Output the (x, y) coordinate of the center of the cell containing the given text.  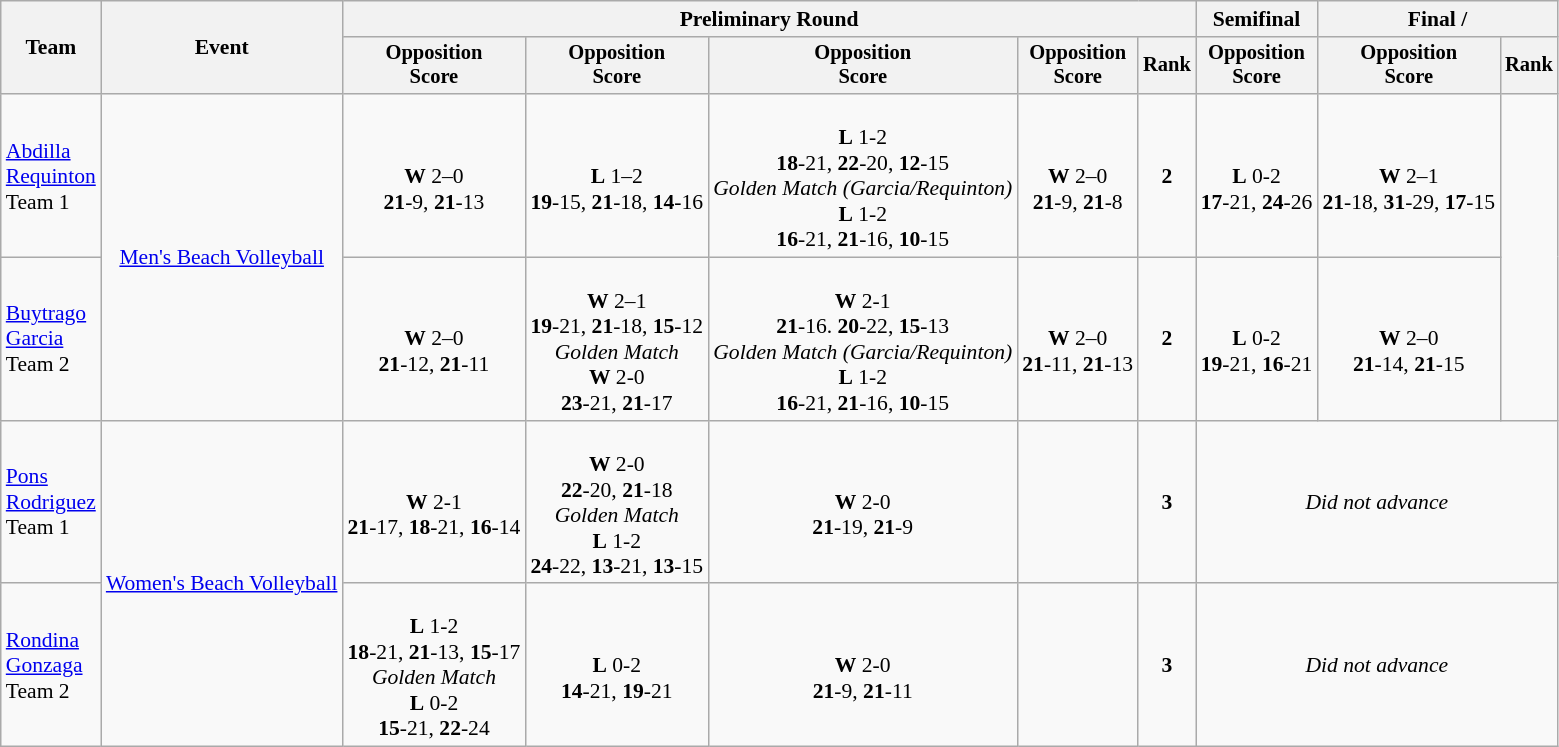
L 0-2 19-21, 16-21 (1257, 340)
L 1-2 18-21, 22-20, 12-15 Golden Match (Garcia/Requinton) L 1-2 16-21, 21-16, 10-15 (862, 176)
W 2–1 19-21, 21-18, 15-12 Golden Match W 2-0 23-21, 21-17 (616, 340)
RondinaGonzaga Team 2 (51, 666)
L 1-2 18-21, 21-13, 15-17 Golden Match L 0-2 15-21, 22-24 (434, 666)
W 2–0 21-11, 21-13 (1078, 340)
W 2-1 21-16. 20-22, 15-13 Golden Match (Garcia/Requinton) L 1-2 16-21, 21-16, 10-15 (862, 340)
W 2–1 21-18, 31-29, 17-15 (1408, 176)
W 2–0 21-12, 21-11 (434, 340)
Preliminary Round (770, 19)
Event (222, 48)
L 0-2 17-21, 24-26 (1257, 176)
W 2-0 21-9, 21-11 (862, 666)
L 1–2 19-15, 21-18, 14-16 (616, 176)
Men's Beach Volleyball (222, 257)
PonsRodriguezTeam 1 (51, 502)
W 2–0 21-14, 21-15 (1408, 340)
AbdillaRequintonTeam 1 (51, 176)
W 2–0 21-9, 21-13 (434, 176)
Final / (1437, 19)
W 2–0 21-9, 21-8 (1078, 176)
Semifinal (1257, 19)
L 0-2 14-21, 19-21 (616, 666)
BuytragoGarciaTeam 2 (51, 340)
W 2-0 22-20, 21-18 Golden Match L 1-2 24-22, 13-21, 13-15 (616, 502)
Team (51, 48)
Women's Beach Volleyball (222, 584)
W 2-0 21-19, 21-9 (862, 502)
W 2-1 21-17, 18-21, 16-14 (434, 502)
